Provide the [x, y] coordinate of the cell's center where the given text is located.  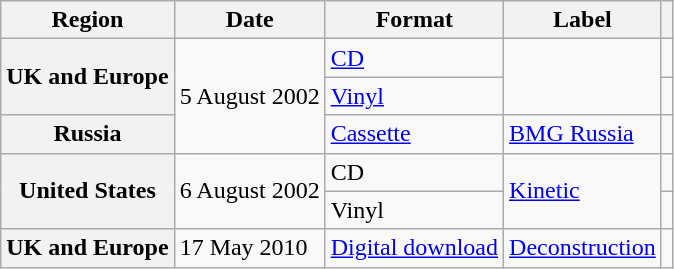
Digital download [414, 248]
Kinetic [583, 191]
Region [88, 20]
Label [583, 20]
Cassette [414, 134]
Format [414, 20]
5 August 2002 [250, 96]
BMG Russia [583, 134]
17 May 2010 [250, 248]
Date [250, 20]
6 August 2002 [250, 191]
Deconstruction [583, 248]
Russia [88, 134]
United States [88, 191]
